Capture the cell that displays the provided text and extract its (x, y) central coordinate. 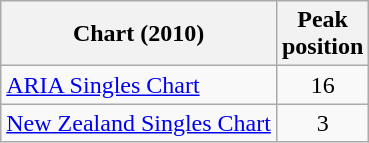
16 (322, 85)
ARIA Singles Chart (139, 85)
New Zealand Singles Chart (139, 123)
3 (322, 123)
Chart (2010) (139, 34)
Peakposition (322, 34)
